Output the (X, Y) coordinate of the center of the cell containing the given text.  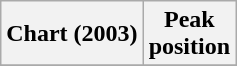
Peakposition (189, 34)
Chart (2003) (72, 34)
